For the text-containing cell, return its midpoint in [x, y] coordinate format. 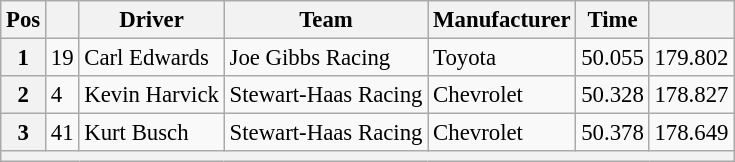
19 [62, 58]
50.328 [612, 95]
Time [612, 20]
Kurt Busch [152, 133]
Manufacturer [502, 20]
3 [24, 133]
41 [62, 133]
Carl Edwards [152, 58]
178.649 [692, 133]
50.378 [612, 133]
Pos [24, 20]
1 [24, 58]
178.827 [692, 95]
179.802 [692, 58]
2 [24, 95]
Toyota [502, 58]
Driver [152, 20]
Joe Gibbs Racing [326, 58]
50.055 [612, 58]
4 [62, 95]
Team [326, 20]
Kevin Harvick [152, 95]
